Return the [X, Y] coordinate for the center point of the cell that contains the specified text.  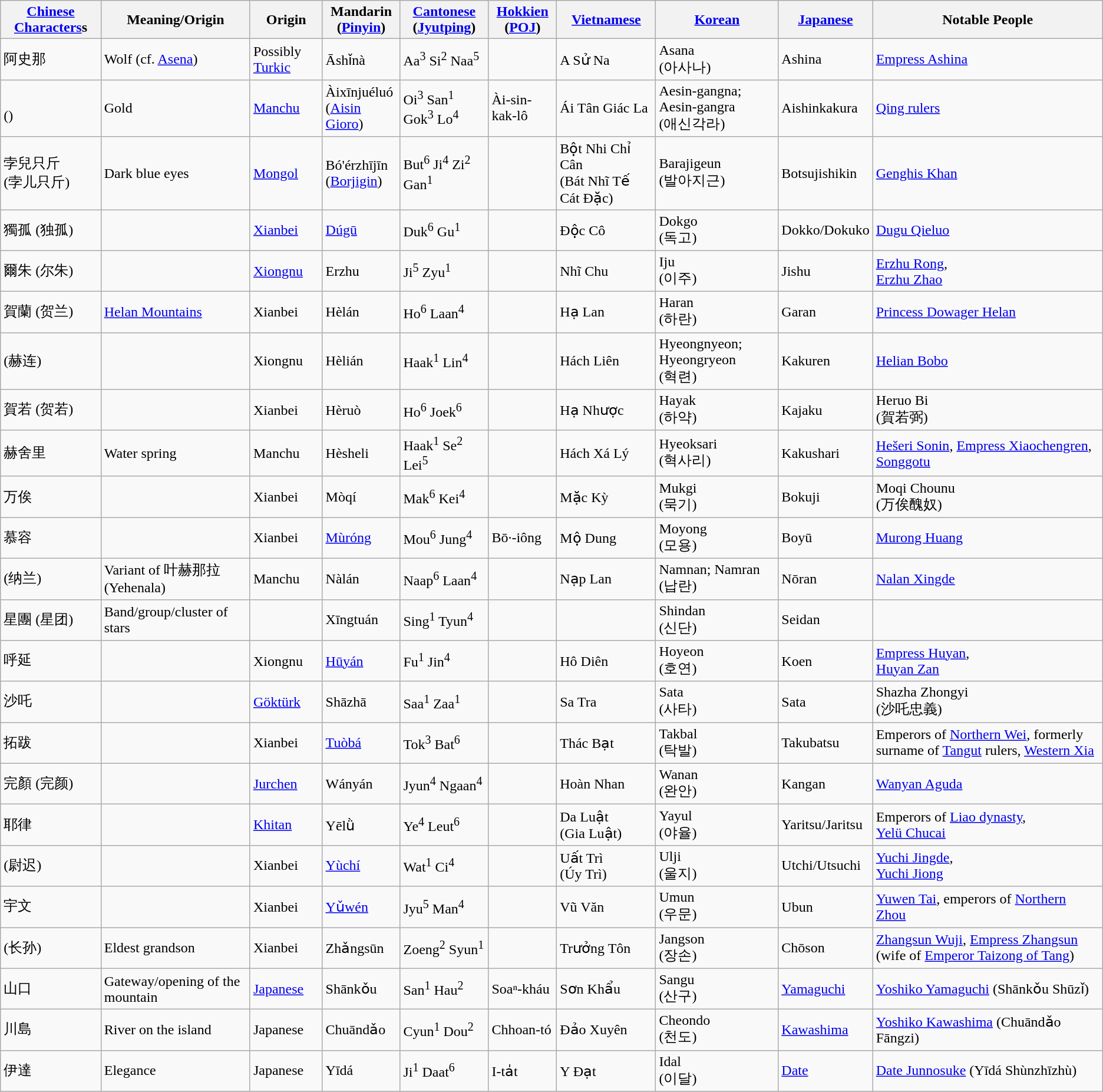
Hoyeon (호연) [717, 661]
Heruo Bi (賀若弼) [988, 410]
Idal(이달) [717, 1071]
星團 (星团) [51, 620]
Gold [176, 108]
Origin [286, 20]
Duk6 Gu1 [444, 230]
Ái Tân Giác La [606, 108]
Jyu5 Man4 [444, 907]
Tok3 Bat6 [444, 743]
Thác Bạt [606, 743]
Jangson (장손) [717, 948]
Uất Trì (Úy Trì) [606, 866]
Yùchí [361, 866]
Cyun1 Dou2 [444, 1030]
Hokkien(POJ) [523, 20]
Hūyán [361, 661]
Mongol [286, 173]
Kawashima [825, 1030]
Hyeoksari (혁사리) [717, 453]
Hèruò [361, 410]
Seidan [825, 620]
Yoshiko Yamaguchi (Shānkǒu Shūzǐ) [988, 989]
Asana (아사나) [717, 60]
Àixīnjuéluó (Aisin Gioro) [361, 108]
Iju (이주) [717, 271]
Aishinkakura [825, 108]
Empress Ashina [988, 60]
Boyū [825, 538]
Haak1 Se2 Lei5 [444, 453]
Erzhu [361, 271]
Oi3 San1 Gok3 Lo4 [444, 108]
Đảo Xuyên [606, 1030]
Bó'érzhījīn (Borjigin) [361, 173]
Ho6 Laan4 [444, 312]
Haran (하란) [717, 312]
Dark blue eyes [176, 173]
Mặc Kỳ [606, 497]
万俟 [51, 497]
阿史那 [51, 60]
Chhoan-tó [523, 1030]
Ài-sin-kak-lô [523, 108]
Nalan Xingde [988, 579]
Hèlián [361, 361]
Trưởng Tôn [606, 948]
赫舍里 [51, 453]
Ho6 Joek6 [444, 410]
Tuòbá [361, 743]
Helan Mountains [176, 312]
Hách Xá Lý [606, 453]
Vũ Văn [606, 907]
沙吒 [51, 702]
Yǔwén [361, 907]
Yīdá [361, 1071]
Naap6 Laan4 [444, 579]
Jishu [825, 271]
() [51, 108]
Xīngtuán [361, 620]
Yēlǜ [361, 825]
Sata (사타) [717, 702]
Fu1 Jin4 [444, 661]
Ulji (울지) [717, 866]
賀若 (贺若) [51, 410]
獨孤 (独孤) [51, 230]
Ye4 Leut6 [444, 825]
(赫连) [51, 361]
Zhangsun Wuji, Empress Zhangsun (wife of Emperor Taizong of Tang) [988, 948]
Empress Huyan, Huyan Zan [988, 661]
伊達 [51, 1071]
Vietnamese [606, 20]
Kajaku [825, 410]
Botsujishikin [825, 173]
Utchi/Utsuchi [825, 866]
Moyong (모용) [717, 538]
Hoàn Nhan [606, 784]
Mukgi (묵기) [717, 497]
Erzhu Rong, Erzhu Zhao [988, 271]
San1 Hau2 [444, 989]
Jyun4 Ngaan4 [444, 784]
呼延 [51, 661]
Mandarin(Pinyin) [361, 20]
Helian Bobo [988, 361]
Āshǐnà [361, 60]
Jurchen [286, 784]
Soaⁿ-kháu [523, 989]
(长孙) [51, 948]
Hèsheli [361, 453]
Hô Diên [606, 661]
Hayak (하약) [717, 410]
Notable People [988, 20]
Shānkǒu [361, 989]
Umun (우문) [717, 907]
Sing1 Tyun4 [444, 620]
Emperors of Northern Wei, formerly surname of Tangut rulers, Western Xia [988, 743]
Ji1 Daat6 [444, 1071]
Nàlán [361, 579]
Sata [825, 702]
Mùróng [361, 538]
Wanyan Aguda [988, 784]
Elegance [176, 1071]
孛兒只斤 (孛儿只斤) [51, 173]
Yoshiko Kawashima (Chuāndǎo Fāngzi) [988, 1030]
Hèlán [361, 312]
Variant of 叶赫那拉 (Yehenala) [176, 579]
Chinese Characterss [51, 20]
Bokuji [825, 497]
Sa Tra [606, 702]
Hạ Lan [606, 312]
Chuāndǎo [361, 1030]
But6 Ji4 Zi2 Gan1 [444, 173]
(尉迟) [51, 866]
Water spring [176, 453]
Mòqí [361, 497]
Cantonese(Jyutping) [444, 20]
Hạ Nhược [606, 410]
Mộ Dung [606, 538]
Ashina [825, 60]
Chōson [825, 948]
Ji5 Zyu1 [444, 271]
Possibly Turkic [286, 60]
Wanan (완안) [717, 784]
山口 [51, 989]
Takubatsu [825, 743]
Nạp Lan [606, 579]
(纳兰) [51, 579]
爾朱 (尔朱) [51, 271]
Genghis Khan [988, 173]
Korean [717, 20]
Shindan(신단) [717, 620]
Eldest grandson [176, 948]
賀蘭 (贺兰) [51, 312]
Wat1 Ci4 [444, 866]
完顏 (完颜) [51, 784]
Princess Dowager Helan [988, 312]
Band/group/cluster of stars [176, 620]
耶律 [51, 825]
Cheondo(천도) [717, 1030]
Murong Huang [988, 538]
River on the island [176, 1030]
Yuwen Tai, emperors of Northern Zhou [988, 907]
Yuchi Jingde, Yuchi Jiong [988, 866]
Dokko/Dokuko [825, 230]
Da Luật (Gia Luật) [606, 825]
川島 [51, 1030]
Dokgo (독고) [717, 230]
Namnan; Namran (납란) [717, 579]
Sơn Khẩu [606, 989]
Moqi Chounu (万俟醜奴) [988, 497]
A Sử Na [606, 60]
Haak1 Lin4 [444, 361]
Takbal (탁발) [717, 743]
Saa1 Zaa1 [444, 702]
Emperors of Liao dynasty, Yelü Chucai [988, 825]
I-ta̍t [523, 1071]
Kangan [825, 784]
Wányán [361, 784]
Dúgū [361, 230]
Gateway/opening of the mountain [176, 989]
Date Junnosuke (Yīdá Shùnzhīzhù) [988, 1071]
Y Đạt [606, 1071]
Aa3 Si2 Naa5 [444, 60]
Garan [825, 312]
Bō·-iông [523, 538]
Kakuren [825, 361]
Bột Nhi Chỉ Cân (Bát Nhĩ Tế Cát Đặc) [606, 173]
Nōran [825, 579]
Mou6 Jung4 [444, 538]
Hách Liên [606, 361]
Dugu Qieluo [988, 230]
Date [825, 1071]
Koen [825, 661]
Göktürk [286, 702]
宇文 [51, 907]
Kakushari [825, 453]
慕容 [51, 538]
Hyeongnyeon; Hyeongryeon (혁련) [717, 361]
Hešeri Sonin, Empress Xiaochengren, Songgotu [988, 453]
Ubun [825, 907]
Wolf (cf. Asena) [176, 60]
Yaritsu/Jaritsu [825, 825]
Yamaguchi [825, 989]
拓跋 [51, 743]
Meaning/Origin [176, 20]
Zhǎngsūn [361, 948]
Độc Cô [606, 230]
Barajigeun (발아지근) [717, 173]
Nhĩ Chu [606, 271]
Qing rulers [988, 108]
Aesin-gangna; Aesin-gangra (애신각라) [717, 108]
Shāzhā [361, 702]
Zoeng2 Syun1 [444, 948]
Mak6 Kei4 [444, 497]
Shazha Zhongyi (沙吒忠義) [988, 702]
Sangu(산구) [717, 989]
Khitan [286, 825]
Yayul (야율) [717, 825]
